Identify which cell holds the provided text, then report its [X, Y] central coordinate. 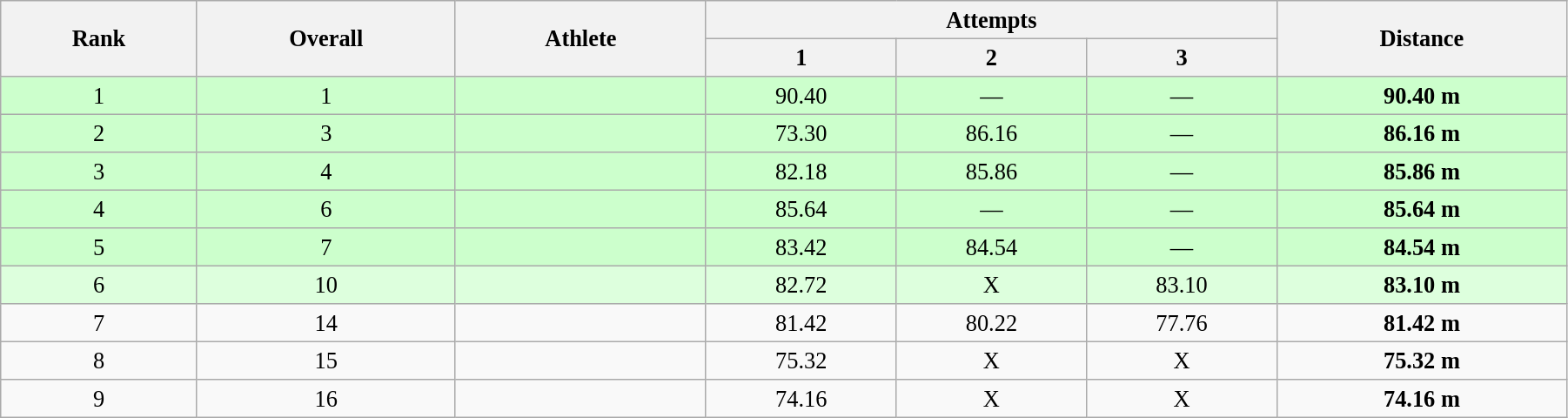
84.54 m [1422, 247]
73.30 [801, 133]
81.42 [801, 323]
5 [99, 247]
85.64 m [1422, 209]
85.64 [801, 209]
77.76 [1182, 323]
83.10 m [1422, 285]
75.32 [801, 361]
Overall [325, 38]
14 [325, 323]
81.42 m [1422, 323]
8 [99, 361]
Distance [1422, 38]
75.32 m [1422, 361]
15 [325, 361]
82.18 [801, 172]
16 [325, 399]
82.72 [801, 285]
90.40 [801, 95]
74.16 [801, 399]
74.16 m [1422, 399]
90.40 m [1422, 95]
86.16 [992, 133]
84.54 [992, 247]
85.86 m [1422, 172]
85.86 [992, 172]
83.10 [1182, 285]
86.16 m [1422, 133]
9 [99, 399]
Attempts [991, 19]
10 [325, 285]
80.22 [992, 323]
Rank [99, 38]
83.42 [801, 247]
Athlete [580, 38]
